From the cell containing the given text, extract its center point as (X, Y) coordinate. 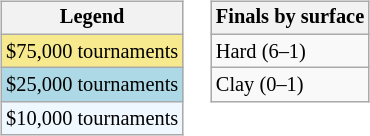
$10,000 tournaments (92, 119)
Clay (0–1) (290, 85)
$75,000 tournaments (92, 51)
Hard (6–1) (290, 51)
Finals by surface (290, 18)
$25,000 tournaments (92, 85)
Legend (92, 18)
